Extract the [x, y] coordinate from the center of the cell holding the provided text.  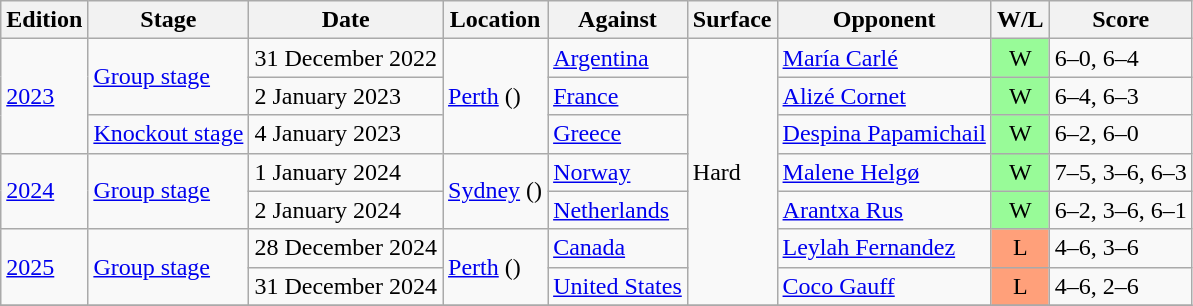
31 December 2024 [346, 286]
2023 [44, 96]
Date [346, 20]
2 January 2023 [346, 96]
31 December 2022 [346, 58]
Score [1120, 20]
Stage [168, 20]
Despina Papamichail [884, 134]
Sydney () [496, 191]
Canada [618, 248]
28 December 2024 [346, 248]
France [618, 96]
W/L [1020, 20]
7–5, 3–6, 6–3 [1120, 172]
Coco Gauff [884, 286]
Against [618, 20]
María Carlé [884, 58]
2025 [44, 267]
2024 [44, 191]
Arantxa Rus [884, 210]
Edition [44, 20]
6–0, 6–4 [1120, 58]
Greece [618, 134]
4–6, 3–6 [1120, 248]
Netherlands [618, 210]
Norway [618, 172]
Argentina [618, 58]
Malene Helgø [884, 172]
6–2, 6–0 [1120, 134]
1 January 2024 [346, 172]
United States [618, 286]
Opponent [884, 20]
Location [496, 20]
6–4, 6–3 [1120, 96]
4 January 2023 [346, 134]
Surface [732, 20]
6–2, 3–6, 6–1 [1120, 210]
2 January 2024 [346, 210]
Knockout stage [168, 134]
Alizé Cornet [884, 96]
4–6, 2–6 [1120, 286]
Leylah Fernandez [884, 248]
Hard [732, 172]
